Find where the given text appears and provide that cell's center as (X, Y) coordinate. 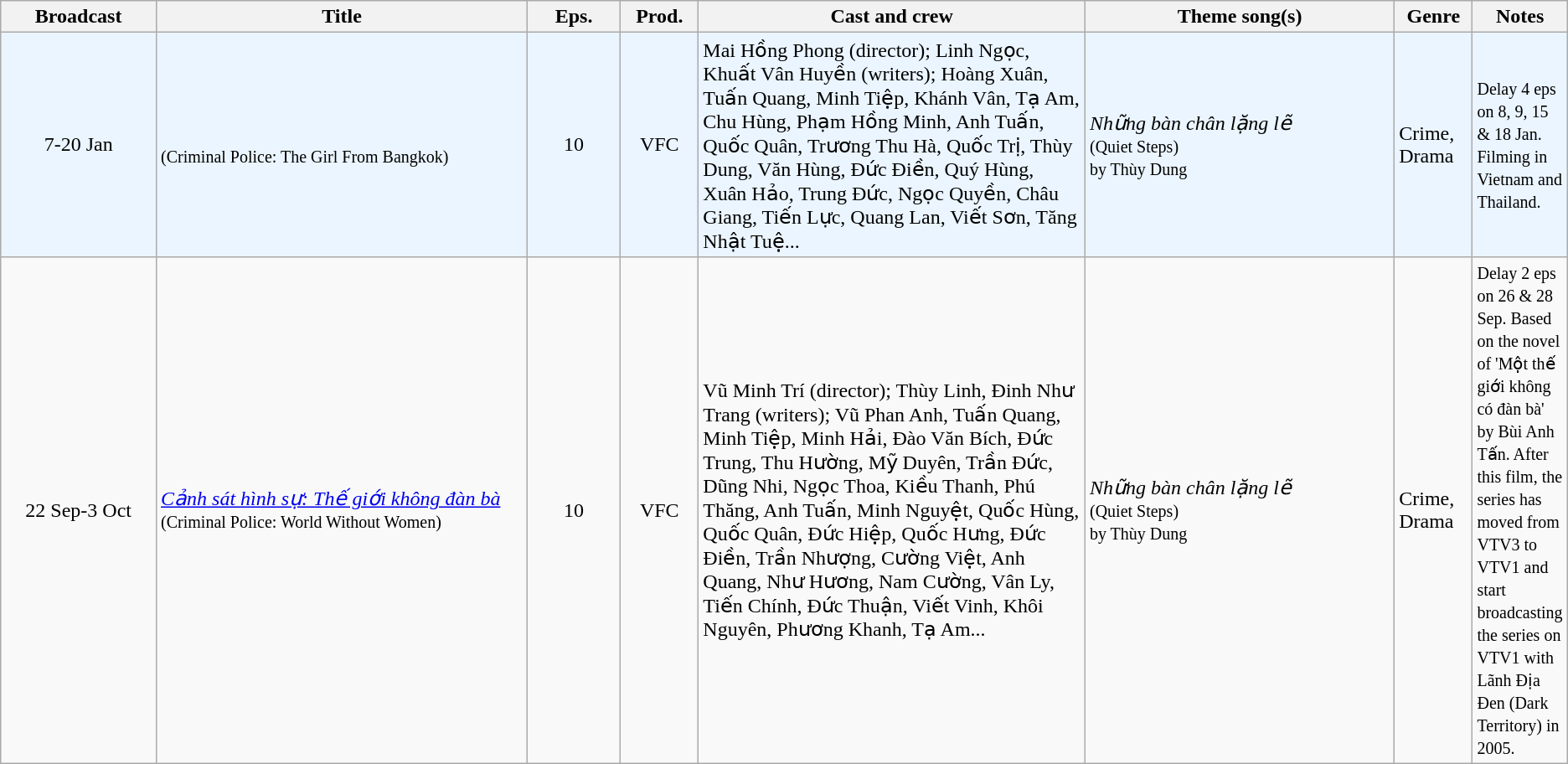
Theme song(s) (1240, 17)
Notes (1519, 17)
(Criminal Police: The Girl From Bangkok) (342, 145)
Eps. (573, 17)
Delay 4 eps on 8, 9, 15 & 18 Jan.Filming in Vietnam and Thailand. (1519, 145)
Genre (1434, 17)
Title (342, 17)
Prod. (660, 17)
Broadcast (79, 17)
7-20 Jan (79, 145)
22 Sep-3 Oct (79, 509)
Cảnh sát hình sự: Thế giới không đàn bà (Criminal Police: World Without Women) (342, 509)
Cast and crew (892, 17)
